Identify which cell holds the provided text, then report its (X, Y) central coordinate. 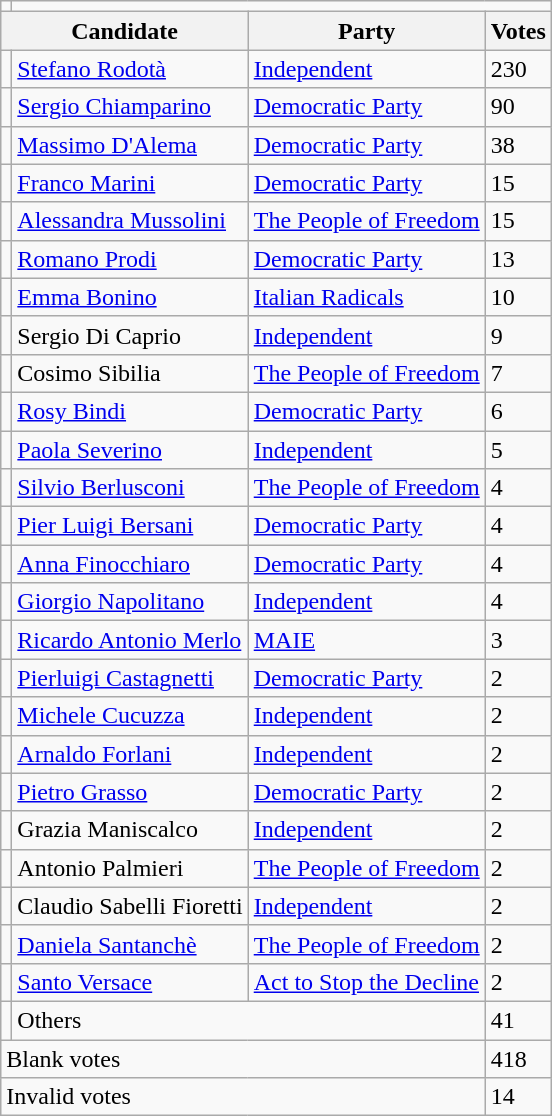
Michele Cucuzza (130, 716)
Silvio Berlusconi (130, 488)
Giorgio Napolitano (130, 602)
13 (518, 259)
Rosy Bindi (130, 411)
6 (518, 411)
Blank votes (243, 1059)
5 (518, 449)
Sergio Di Caprio (130, 335)
14 (518, 1097)
Daniela Santanchè (130, 944)
Pietro Grasso (130, 792)
Cosimo Sibilia (130, 373)
Votes (518, 31)
10 (518, 297)
Franco Marini (130, 183)
Alessandra Mussolini (130, 221)
Candidate (124, 31)
230 (518, 69)
Emma Bonino (130, 297)
Pierluigi Castagnetti (130, 678)
Paola Severino (130, 449)
Grazia Maniscalco (130, 830)
Anna Finocchiaro (130, 564)
41 (518, 1020)
Party (366, 31)
Arnaldo Forlani (130, 754)
90 (518, 107)
Claudio Sabelli Fioretti (130, 906)
Invalid votes (243, 1097)
MAIE (366, 640)
418 (518, 1059)
Pier Luigi Bersani (130, 526)
Act to Stop the Decline (366, 982)
9 (518, 335)
Antonio Palmieri (130, 868)
38 (518, 145)
Others (248, 1020)
3 (518, 640)
Italian Radicals (366, 297)
Santo Versace (130, 982)
Stefano Rodotà (130, 69)
Massimo D'Alema (130, 145)
7 (518, 373)
Romano Prodi (130, 259)
Ricardo Antonio Merlo (130, 640)
Sergio Chiamparino (130, 107)
